Pinpoint the cell where the given text exists, returning its [X, Y] midpoint coordinate. 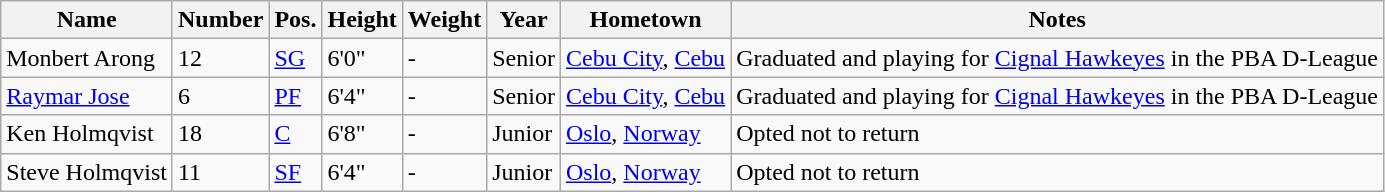
Notes [1058, 20]
Hometown [645, 20]
Raymar Jose [87, 96]
Steve Holmqvist [87, 172]
SG [296, 58]
Year [524, 20]
Pos. [296, 20]
PF [296, 96]
18 [220, 134]
Ken Holmqvist [87, 134]
SF [296, 172]
Weight [444, 20]
6'8" [362, 134]
Number [220, 20]
6'0" [362, 58]
C [296, 134]
6 [220, 96]
12 [220, 58]
Monbert Arong [87, 58]
Height [362, 20]
Name [87, 20]
11 [220, 172]
